Search for the cell housing the specified text and yield its (x, y) center coordinate. 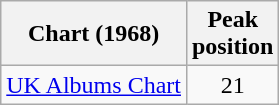
Chart (1968) (94, 34)
UK Albums Chart (94, 85)
Peakposition (232, 34)
21 (232, 85)
